Find where the given text appears and provide that cell's center as (X, Y) coordinate. 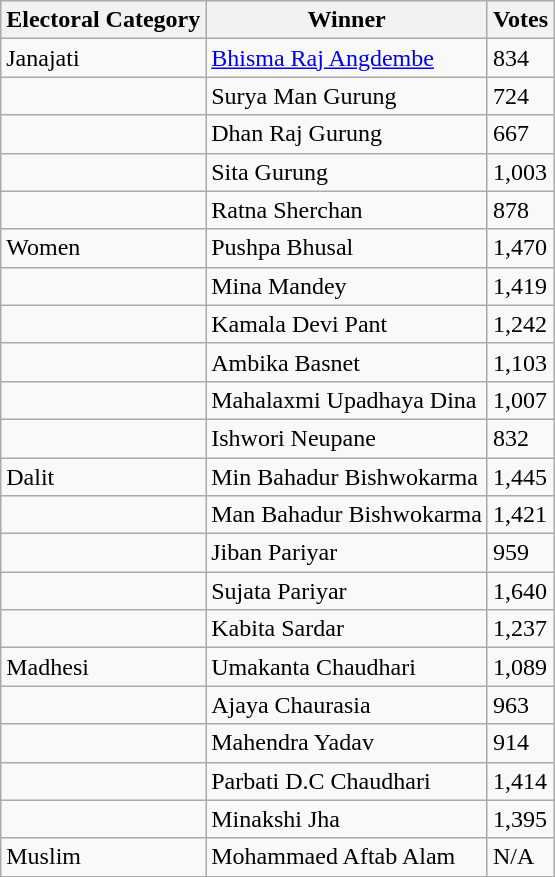
1,007 (520, 400)
834 (520, 58)
Pushpa Bhusal (347, 248)
Mahalaxmi Upadhaya Dina (347, 400)
Sujata Pariyar (347, 591)
1,419 (520, 286)
1,640 (520, 591)
N/A (520, 857)
Ajaya Chaurasia (347, 705)
1,470 (520, 248)
1,242 (520, 324)
Ishwori Neupane (347, 438)
Women (104, 248)
Bhisma Raj Angdembe (347, 58)
Jiban Pariyar (347, 553)
Muslim (104, 857)
Surya Man Gurung (347, 96)
Umakanta Chaudhari (347, 667)
1,003 (520, 172)
667 (520, 134)
Kamala Devi Pant (347, 324)
Kabita Sardar (347, 629)
Min Bahadur Bishwokarma (347, 477)
1,421 (520, 515)
914 (520, 743)
Sita Gurung (347, 172)
Dhan Raj Gurung (347, 134)
1,445 (520, 477)
Minakshi Jha (347, 819)
Madhesi (104, 667)
Winner (347, 20)
Electoral Category (104, 20)
Mina Mandey (347, 286)
1,103 (520, 362)
Mahendra Yadav (347, 743)
832 (520, 438)
1,395 (520, 819)
Mohammaed Aftab Alam (347, 857)
Ratna Sherchan (347, 210)
Dalit (104, 477)
963 (520, 705)
Parbati D.C Chaudhari (347, 781)
Man Bahadur Bishwokarma (347, 515)
1,089 (520, 667)
1,237 (520, 629)
Ambika Basnet (347, 362)
1,414 (520, 781)
878 (520, 210)
Votes (520, 20)
Janajati (104, 58)
959 (520, 553)
724 (520, 96)
